Capture the cell that displays the provided text and extract its [X, Y] central coordinate. 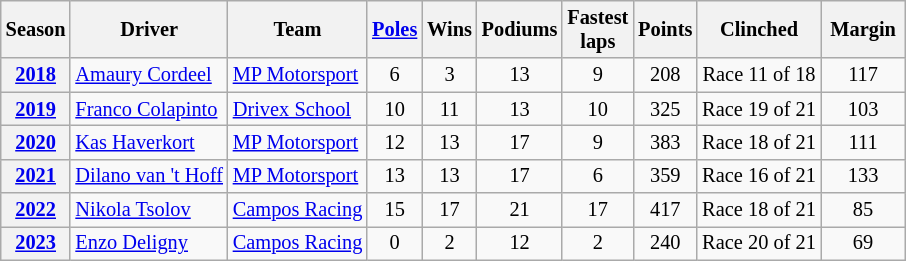
2018 [36, 75]
2020 [36, 142]
Race 19 of 21 [758, 109]
133 [864, 176]
383 [665, 142]
359 [665, 176]
2019 [36, 109]
Driver [148, 29]
21 [520, 210]
69 [864, 243]
85 [864, 210]
103 [864, 109]
11 [450, 109]
Kas Haverkort [148, 142]
325 [665, 109]
Poles [394, 29]
Race 11 of 18 [758, 75]
Margin [864, 29]
Amaury Cordeel [148, 75]
111 [864, 142]
Franco Colapinto [148, 109]
208 [665, 75]
Fastest laps [598, 29]
417 [665, 210]
Wins [450, 29]
240 [665, 243]
Podiums [520, 29]
2023 [36, 243]
117 [864, 75]
Race 20 of 21 [758, 243]
Season [36, 29]
Drivex School [298, 109]
Clinched [758, 29]
2021 [36, 176]
Team [298, 29]
Enzo Deligny [148, 243]
15 [394, 210]
Points [665, 29]
Dilano van 't Hoff [148, 176]
2022 [36, 210]
3 [450, 75]
Race 16 of 21 [758, 176]
Nikola Tsolov [148, 210]
0 [394, 243]
